Detect which cell encompasses the target text, then output its [x, y] center coordinate. 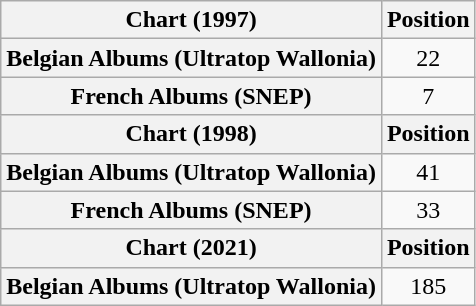
33 [428, 210]
41 [428, 172]
Chart (1997) [192, 20]
22 [428, 58]
Chart (1998) [192, 134]
7 [428, 96]
185 [428, 286]
Chart (2021) [192, 248]
